Scan for the cell matching the given text and deliver its [X, Y] coordinate at center. 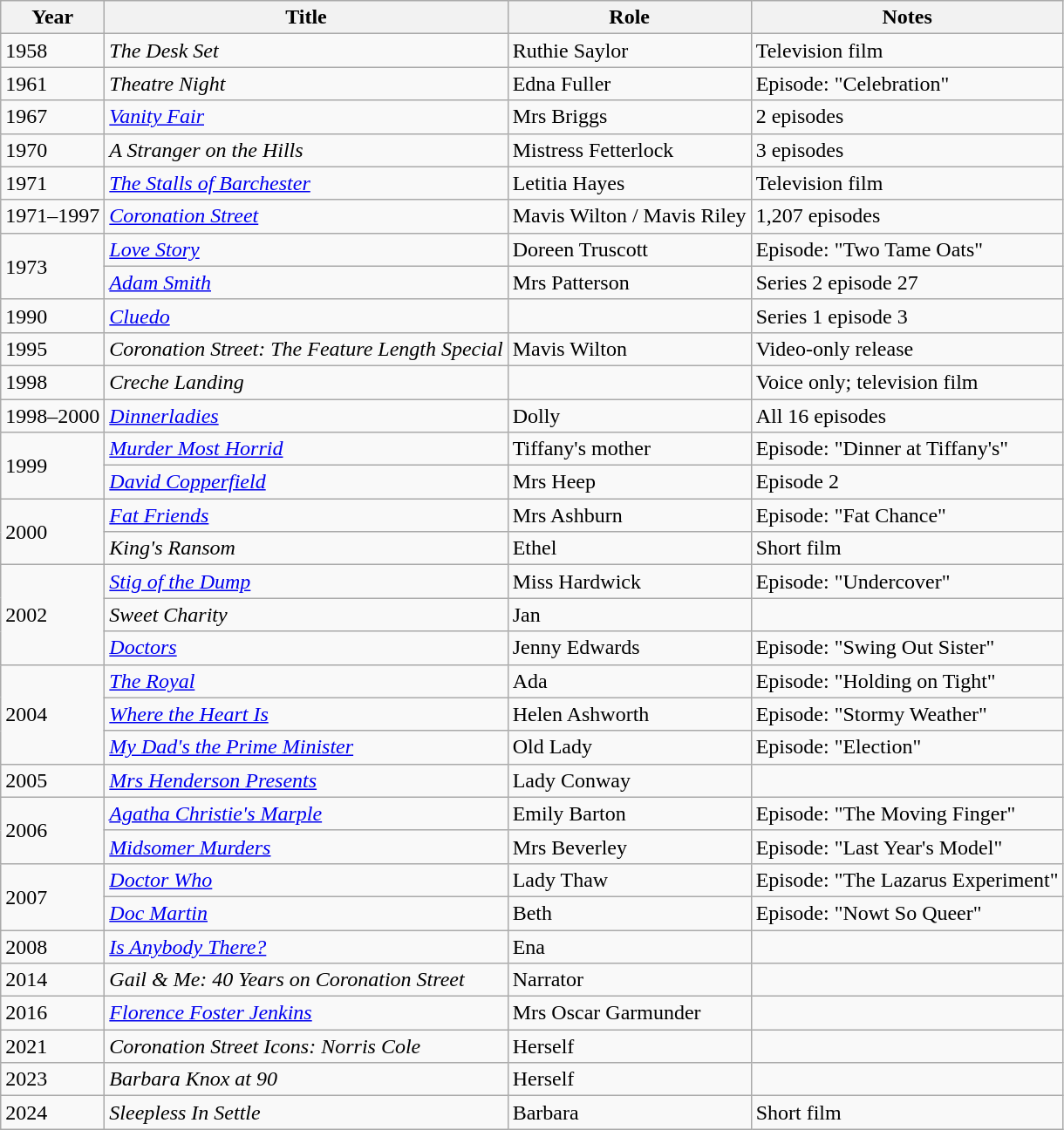
All 16 episodes [907, 416]
Mrs Patterson [630, 282]
Beth [630, 913]
Ena [630, 946]
Emily Barton [630, 813]
Episode: "The Moving Finger" [907, 813]
Mrs Ashburn [630, 515]
Episode: "Holding on Tight" [907, 681]
Episode 2 [907, 482]
2 episodes [907, 117]
2008 [52, 946]
Mavis Wilton [630, 349]
1961 [52, 84]
2005 [52, 780]
Theatre Night [306, 84]
Episode: "Stormy Weather" [907, 714]
1973 [52, 266]
Mistress Fetterlock [630, 150]
Cluedo [306, 316]
1998 [52, 382]
2002 [52, 615]
Series 2 episode 27 [907, 282]
Series 1 episode 3 [907, 316]
Episode: "The Lazarus Experiment" [907, 880]
Doreen Truscott [630, 249]
1967 [52, 117]
Sleepless In Settle [306, 1113]
1971–1997 [52, 216]
2021 [52, 1046]
Ruthie Saylor [630, 51]
Creche Landing [306, 382]
Helen Ashworth [630, 714]
Episode: "Fat Chance" [907, 515]
Adam Smith [306, 282]
Doc Martin [306, 913]
Midsomer Murders [306, 847]
2014 [52, 980]
Miss Hardwick [630, 582]
Coronation Street: The Feature Length Special [306, 349]
1,207 episodes [907, 216]
Is Anybody There? [306, 946]
Mrs Briggs [630, 117]
1970 [52, 150]
1990 [52, 316]
Episode: "Last Year's Model" [907, 847]
King's Ransom [306, 548]
1999 [52, 466]
Jenny Edwards [630, 648]
Stig of the Dump [306, 582]
Episode: "Election" [907, 747]
Tiffany's mother [630, 449]
Episode: "Celebration" [907, 84]
Ada [630, 681]
Mrs Oscar Garmunder [630, 1013]
Mrs Beverley [630, 847]
Lady Conway [630, 780]
Lady Thaw [630, 880]
Old Lady [630, 747]
Episode: "Two Tame Oats" [907, 249]
3 episodes [907, 150]
Sweet Charity [306, 615]
2024 [52, 1113]
Vanity Fair [306, 117]
Dinnerladies [306, 416]
2023 [52, 1079]
Letitia Hayes [630, 183]
2004 [52, 714]
1995 [52, 349]
1998–2000 [52, 416]
2007 [52, 896]
Video-only release [907, 349]
Year [52, 17]
My Dad's the Prime Minister [306, 747]
2000 [52, 532]
Mavis Wilton / Mavis Riley [630, 216]
The Desk Set [306, 51]
Notes [907, 17]
Mrs Heep [630, 482]
Edna Fuller [630, 84]
Mrs Henderson Presents [306, 780]
Agatha Christie's Marple [306, 813]
Jan [630, 615]
Love Story [306, 249]
A Stranger on the Hills [306, 150]
Episode: "Swing Out Sister" [907, 648]
Coronation Street Icons: Norris Cole [306, 1046]
2016 [52, 1013]
1971 [52, 183]
The Royal [306, 681]
Florence Foster Jenkins [306, 1013]
Gail & Me: 40 Years on Coronation Street [306, 980]
Doctor Who [306, 880]
Narrator [630, 980]
2006 [52, 830]
Fat Friends [306, 515]
Ethel [630, 548]
Voice only; television film [907, 382]
David Copperfield [306, 482]
The Stalls of Barchester [306, 183]
Role [630, 17]
Barbara Knox at 90 [306, 1079]
Episode: "Dinner at Tiffany's" [907, 449]
Where the Heart Is [306, 714]
Doctors [306, 648]
Episode: "Undercover" [907, 582]
Dolly [630, 416]
Coronation Street [306, 216]
Episode: "Nowt So Queer" [907, 913]
1958 [52, 51]
Title [306, 17]
Murder Most Horrid [306, 449]
Barbara [630, 1113]
